Detect which cell encompasses the target text, then output its (x, y) center coordinate. 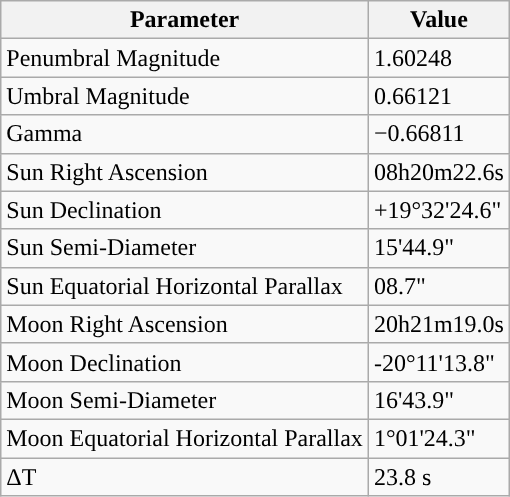
08.7" (438, 286)
Umbral Magnitude (185, 96)
Sun Right Ascension (185, 172)
08h20m22.6s (438, 172)
Sun Declination (185, 210)
1.60248 (438, 58)
-20°11'13.8" (438, 362)
0.66121 (438, 96)
23.8 s (438, 477)
15'44.9" (438, 248)
Penumbral Magnitude (185, 58)
Moon Equatorial Horizontal Parallax (185, 438)
ΔT (185, 477)
1°01'24.3" (438, 438)
Sun Equatorial Horizontal Parallax (185, 286)
+19°32'24.6" (438, 210)
Sun Semi-Diameter (185, 248)
20h21m19.0s (438, 324)
16'43.9" (438, 400)
Moon Semi-Diameter (185, 400)
−0.66811 (438, 134)
Parameter (185, 20)
Value (438, 20)
Moon Declination (185, 362)
Gamma (185, 134)
Moon Right Ascension (185, 324)
